Provide the (X, Y) coordinate of the cell's center where the given text is located.  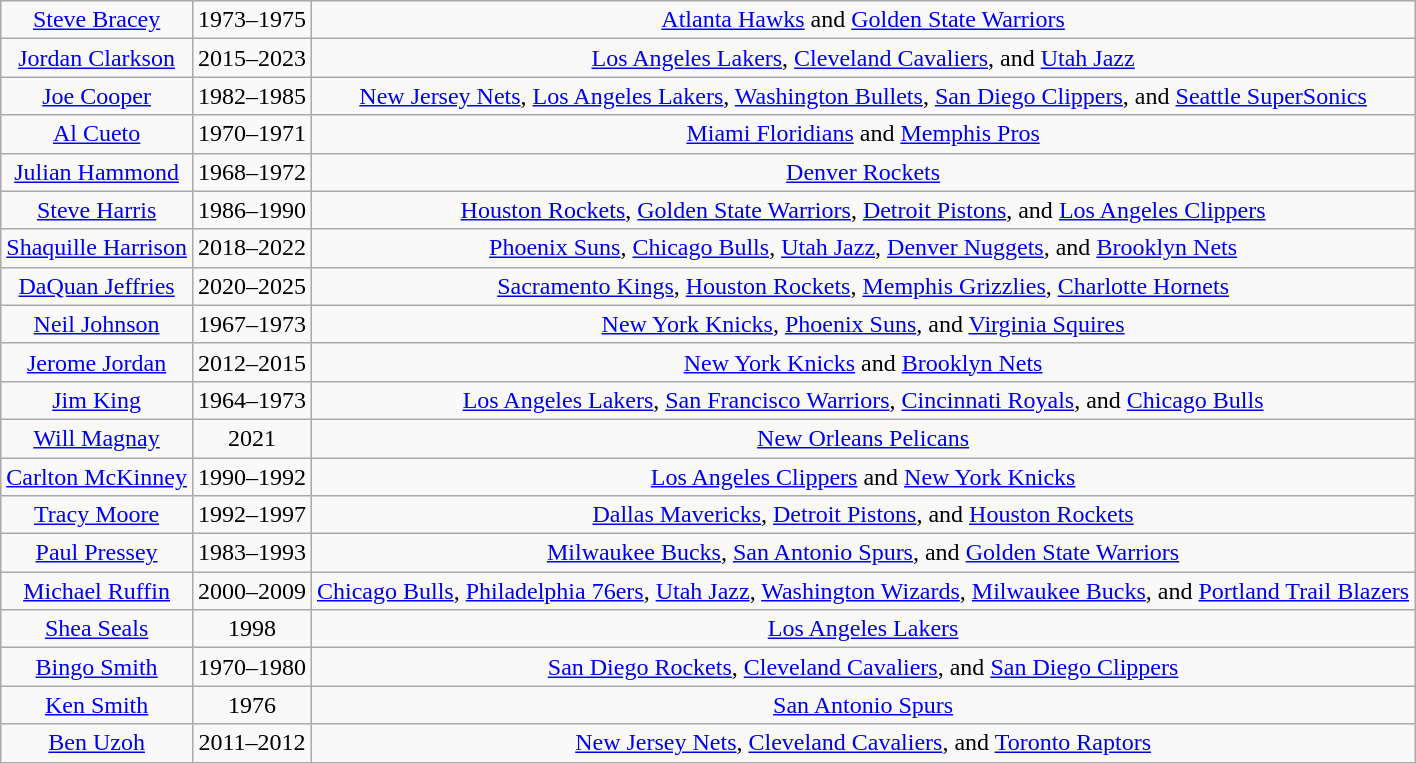
Michael Ruffin (97, 591)
1964–1973 (252, 400)
1992–1997 (252, 515)
Los Angeles Clippers and New York Knicks (864, 477)
New York Knicks, Phoenix Suns, and Virginia Squires (864, 324)
1998 (252, 629)
New York Knicks and Brooklyn Nets (864, 362)
Joe Cooper (97, 96)
Sacramento Kings, Houston Rockets, Memphis Grizzlies, Charlotte Hornets (864, 286)
Carlton McKinney (97, 477)
Jerome Jordan (97, 362)
Milwaukee Bucks, San Antonio Spurs, and Golden State Warriors (864, 553)
Ben Uzoh (97, 743)
1967–1973 (252, 324)
New Jersey Nets, Los Angeles Lakers, Washington Bullets, San Diego Clippers, and Seattle SuperSonics (864, 96)
1970–1980 (252, 667)
Bingo Smith (97, 667)
Miami Floridians and Memphis Pros (864, 134)
1968–1972 (252, 172)
Los Angeles Lakers (864, 629)
Atlanta Hawks and Golden State Warriors (864, 20)
Shaquille Harrison (97, 248)
2015–2023 (252, 58)
2021 (252, 438)
Neil Johnson (97, 324)
San Antonio Spurs (864, 705)
1982–1985 (252, 96)
1970–1971 (252, 134)
2011–2012 (252, 743)
Steve Bracey (97, 20)
Will Magnay (97, 438)
Paul Pressey (97, 553)
Shea Seals (97, 629)
1973–1975 (252, 20)
New Orleans Pelicans (864, 438)
Jordan Clarkson (97, 58)
Al Cueto (97, 134)
Julian Hammond (97, 172)
2020–2025 (252, 286)
Steve Harris (97, 210)
Chicago Bulls, Philadelphia 76ers, Utah Jazz, Washington Wizards, Milwaukee Bucks, and Portland Trail Blazers (864, 591)
New Jersey Nets, Cleveland Cavaliers, and Toronto Raptors (864, 743)
2000–2009 (252, 591)
1990–1992 (252, 477)
1976 (252, 705)
Denver Rockets (864, 172)
DaQuan Jeffries (97, 286)
2012–2015 (252, 362)
2018–2022 (252, 248)
Tracy Moore (97, 515)
Ken Smith (97, 705)
1983–1993 (252, 553)
Los Angeles Lakers, Cleveland Cavaliers, and Utah Jazz (864, 58)
Los Angeles Lakers, San Francisco Warriors, Cincinnati Royals, and Chicago Bulls (864, 400)
Jim King (97, 400)
Phoenix Suns, Chicago Bulls, Utah Jazz, Denver Nuggets, and Brooklyn Nets (864, 248)
Dallas Mavericks, Detroit Pistons, and Houston Rockets (864, 515)
San Diego Rockets, Cleveland Cavaliers, and San Diego Clippers (864, 667)
Houston Rockets, Golden State Warriors, Detroit Pistons, and Los Angeles Clippers (864, 210)
1986–1990 (252, 210)
